Scan for the cell matching the given text and deliver its [X, Y] coordinate at center. 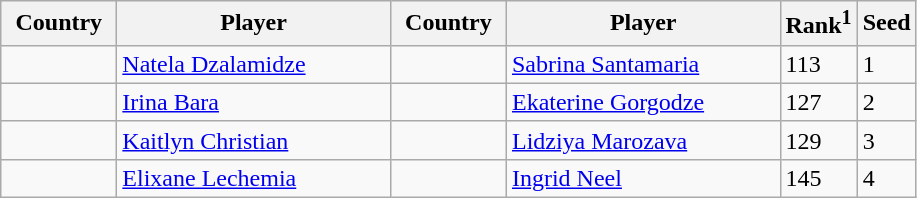
4 [886, 178]
3 [886, 140]
113 [818, 64]
127 [818, 102]
1 [886, 64]
Lidziya Marozava [643, 140]
Rank1 [818, 24]
Elixane Lechemia [254, 178]
Seed [886, 24]
2 [886, 102]
129 [818, 140]
Sabrina Santamaria [643, 64]
Ingrid Neel [643, 178]
Irina Bara [254, 102]
145 [818, 178]
Natela Dzalamidze [254, 64]
Ekaterine Gorgodze [643, 102]
Kaitlyn Christian [254, 140]
